Detect which cell encompasses the target text, then output its (X, Y) center coordinate. 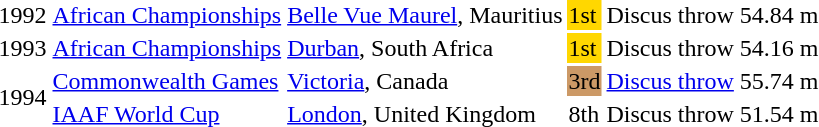
3rd (584, 81)
Durban, South Africa (425, 48)
Commonwealth Games (167, 81)
Victoria, Canada (425, 81)
Belle Vue Maurel, Mauritius (425, 15)
